Determine the (x, y) coordinate at the center of the cell enclosing the given text.  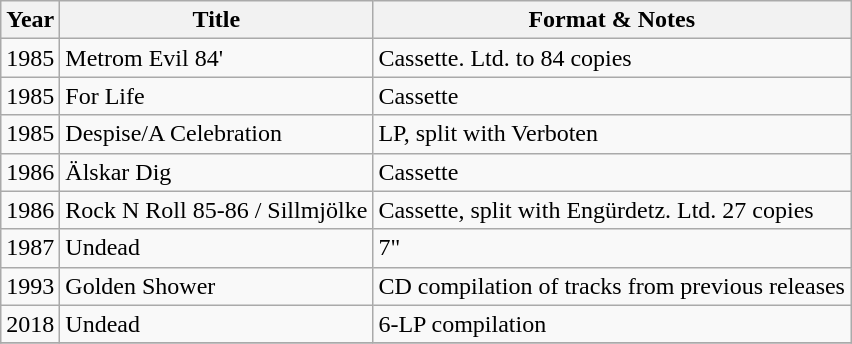
Älskar Dig (216, 172)
Metrom Evil 84' (216, 58)
LP, split with Verboten (612, 134)
Cassette. Ltd. to 84 copies (612, 58)
Year (30, 20)
For Life (216, 96)
Title (216, 20)
1987 (30, 248)
1993 (30, 286)
CD compilation of tracks from previous releases (612, 286)
Format & Notes (612, 20)
Rock N Roll 85-86 / Sillmjölke (216, 210)
7" (612, 248)
Despise/A Celebration (216, 134)
Golden Shower (216, 286)
Cassette, split with Engürdetz. Ltd. 27 copies (612, 210)
6-LP compilation (612, 324)
2018 (30, 324)
